Output the [x, y] coordinate of the center of the cell containing the given text.  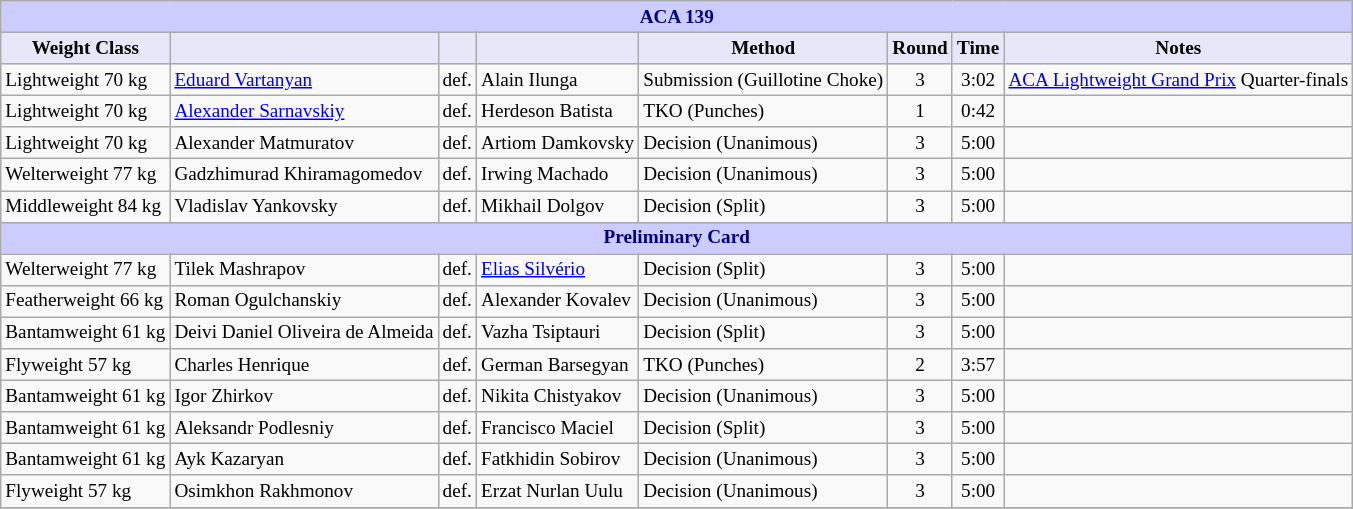
Alain Ilunga [557, 80]
Irwing Machado [557, 175]
Nikita Chistyakov [557, 396]
Artiom Damkovsky [557, 143]
Francisco Maciel [557, 428]
Round [920, 48]
Herdeson Batista [557, 111]
Aleksandr Podlesniy [304, 428]
Preliminary Card [677, 238]
Eduard Vartanyan [304, 80]
1 [920, 111]
Notes [1178, 48]
Alexander Sarnavskiy [304, 111]
Alexander Kovalev [557, 301]
Elias Silvério [557, 270]
Time [978, 48]
Fatkhidin Sobirov [557, 460]
2 [920, 365]
Tilek Mashrapov [304, 270]
Vazha Tsiptauri [557, 333]
Gadzhimurad Khiramagomedov [304, 175]
Weight Class [86, 48]
Charles Henrique [304, 365]
Deivi Daniel Oliveira de Almeida [304, 333]
Alexander Matmuratov [304, 143]
Ayk Kazaryan [304, 460]
Middleweight 84 kg [86, 206]
Featherweight 66 kg [86, 301]
3:57 [978, 365]
Osimkhon Rakhmonov [304, 491]
Method [764, 48]
Igor Zhirkov [304, 396]
Erzat Nurlan Uulu [557, 491]
ACA 139 [677, 17]
German Barsegyan [557, 365]
0:42 [978, 111]
Submission (Guillotine Choke) [764, 80]
3:02 [978, 80]
Roman Ogulchanskiy [304, 301]
Mikhail Dolgov [557, 206]
Vladislav Yankovsky [304, 206]
ACA Lightweight Grand Prix Quarter-finals [1178, 80]
